Capture the cell that displays the provided text and extract its (x, y) central coordinate. 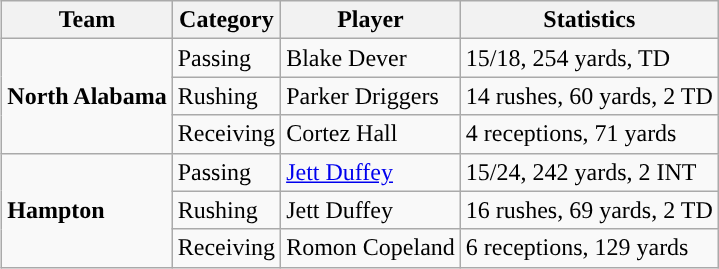
15/24, 242 yards, 2 INT (589, 172)
Player (371, 20)
Romon Copeland (371, 248)
Parker Driggers (371, 96)
North Alabama (87, 96)
Team (87, 20)
Category (226, 20)
14 rushes, 60 yards, 2 TD (589, 96)
Cortez Hall (371, 134)
Statistics (589, 20)
15/18, 254 yards, TD (589, 58)
16 rushes, 69 yards, 2 TD (589, 210)
6 receptions, 129 yards (589, 248)
Hampton (87, 210)
4 receptions, 71 yards (589, 134)
Blake Dever (371, 58)
